Find where the given text appears and provide that cell's center as [X, Y] coordinate. 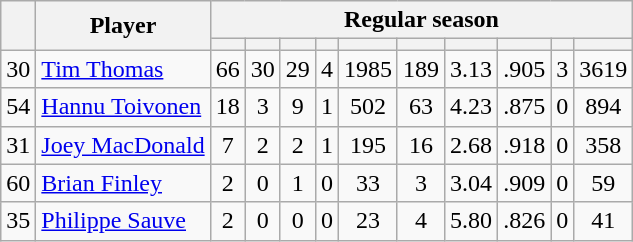
54 [18, 107]
2.68 [472, 145]
41 [604, 221]
.905 [524, 69]
894 [604, 107]
.875 [524, 107]
Hannu Toivonen [123, 107]
195 [368, 145]
7 [228, 145]
502 [368, 107]
Philippe Sauve [123, 221]
358 [604, 145]
3.04 [472, 183]
23 [368, 221]
59 [604, 183]
9 [298, 107]
16 [420, 145]
35 [18, 221]
33 [368, 183]
3.13 [472, 69]
1985 [368, 69]
189 [420, 69]
31 [18, 145]
3619 [604, 69]
.909 [524, 183]
4.23 [472, 107]
Regular season [422, 20]
60 [18, 183]
5.80 [472, 221]
.918 [524, 145]
66 [228, 69]
.826 [524, 221]
29 [298, 69]
Tim Thomas [123, 69]
63 [420, 107]
Joey MacDonald [123, 145]
Brian Finley [123, 183]
18 [228, 107]
Player [123, 26]
